Scan for the cell matching the given text and deliver its [X, Y] coordinate at center. 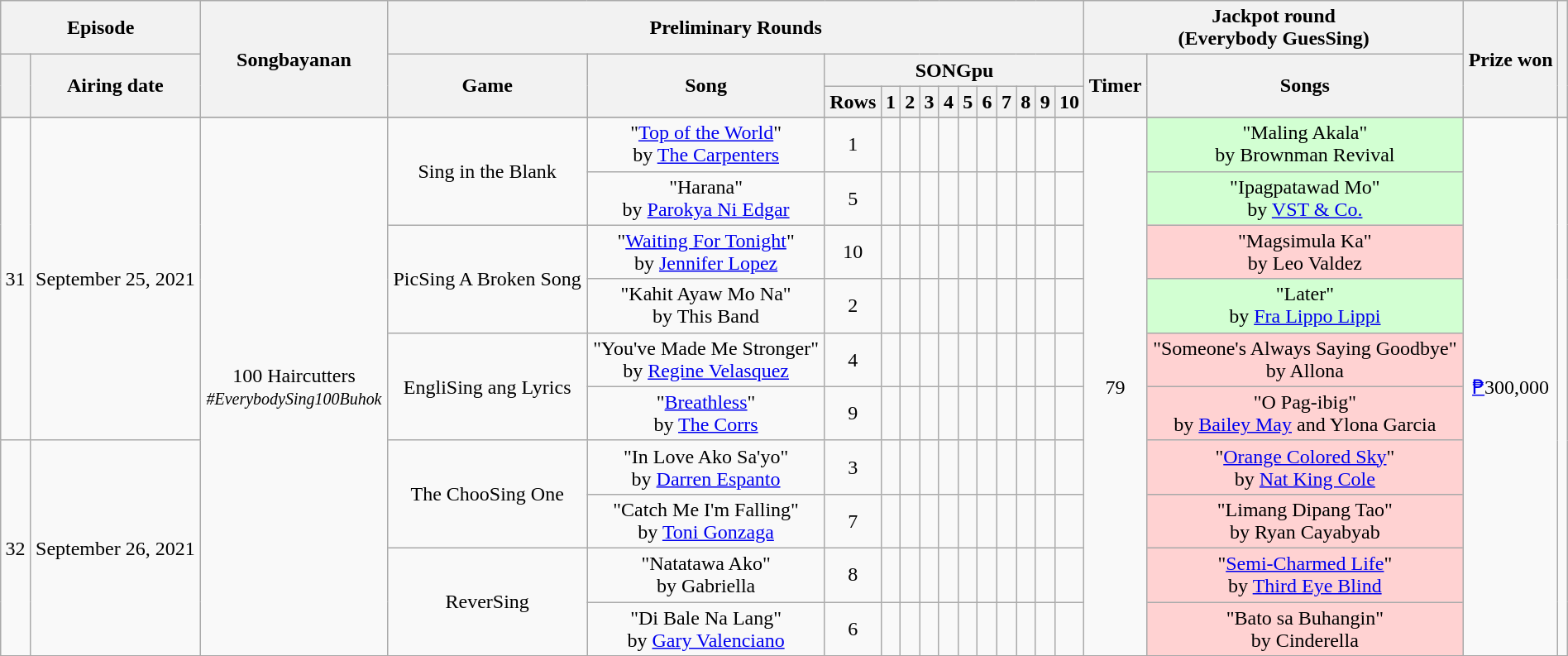
"Bato sa Buhangin" by Cinderella [1305, 629]
"Ipagpatawad Mo" by VST & Co. [1305, 199]
"Limang Dipang Tao" by Ryan Cayabyab [1305, 521]
Songs [1305, 86]
"Later" by Fra Lippo Lippi [1305, 306]
32 [15, 548]
"In Love Ako Sa'yo" by Darren Espanto [706, 467]
31 [15, 279]
Songbayanan [294, 60]
"Top of the World"by The Carpenters [706, 144]
ReverSing [486, 601]
Prize won [1510, 60]
EngliSing ang Lyrics [486, 386]
Sing in the Blank [486, 171]
SONGpu [954, 70]
"Catch Me I'm Falling" by Toni Gonzaga [706, 521]
79 [1116, 387]
Airing date [115, 86]
"Someone's Always Saying Goodbye" by Allona [1305, 359]
"Maling Akala" by Brownman Revival [1305, 144]
Song [706, 86]
September 26, 2021 [115, 548]
100 Haircutters#EverybodySing100Buhok [294, 387]
Preliminary Rounds [735, 28]
"Di Bale Na Lang" by Gary Valenciano [706, 629]
"Breathless"by The Corrs [706, 414]
Game [486, 86]
Episode [101, 28]
PicSing A Broken Song [486, 279]
"Natatawa Ako" by Gabriella [706, 574]
Timer [1116, 86]
"You've Made Me Stronger" by Regine Velasquez [706, 359]
Rows [853, 102]
September 25, 2021 [115, 279]
Jackpot round(Everybody GuesSing) [1274, 28]
"Harana"by Parokya Ni Edgar [706, 199]
The ChooSing One [486, 494]
"O Pag-ibig" by Bailey May and Ylona Garcia [1305, 414]
"Waiting For Tonight" by Jennifer Lopez [706, 251]
"Semi-Charmed Life" by Third Eye Blind [1305, 574]
"Kahit Ayaw Mo Na"by This Band [706, 306]
"Orange Colored Sky" by Nat King Cole [1305, 467]
"Magsimula Ka" by Leo Valdez [1305, 251]
₱300,000 [1510, 387]
